Pinpoint the cell where the given text exists, returning its [x, y] midpoint coordinate. 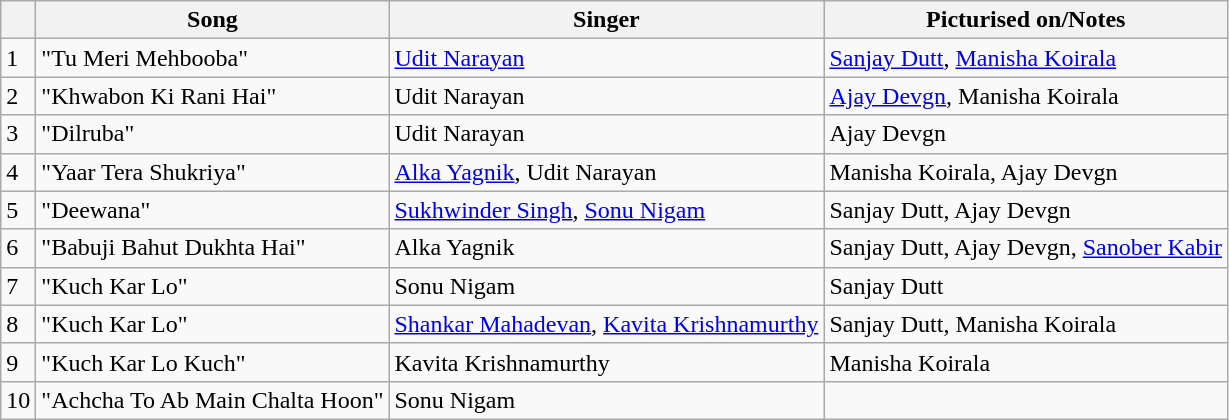
4 [18, 172]
"Dilruba" [212, 134]
Sukhwinder Singh, Sonu Nigam [606, 210]
Shankar Mahadevan, Kavita Krishnamurthy [606, 324]
1 [18, 58]
10 [18, 400]
Kavita Krishnamurthy [606, 362]
Singer [606, 20]
Picturised on/Notes [1026, 20]
"Tu Meri Mehbooba" [212, 58]
Sanjay Dutt [1026, 286]
"Yaar Tera Shukriya" [212, 172]
"Khwabon Ki Rani Hai" [212, 96]
5 [18, 210]
Ajay Devgn [1026, 134]
"Achcha To Ab Main Chalta Hoon" [212, 400]
8 [18, 324]
Sanjay Dutt, Ajay Devgn [1026, 210]
Song [212, 20]
"Deewana" [212, 210]
Manisha Koirala [1026, 362]
6 [18, 248]
Alka Yagnik, Udit Narayan [606, 172]
"Babuji Bahut Dukhta Hai" [212, 248]
Ajay Devgn, Manisha Koirala [1026, 96]
Manisha Koirala, Ajay Devgn [1026, 172]
9 [18, 362]
"Kuch Kar Lo Kuch" [212, 362]
Sanjay Dutt, Ajay Devgn, Sanober Kabir [1026, 248]
3 [18, 134]
2 [18, 96]
Alka Yagnik [606, 248]
7 [18, 286]
